Capture the cell that displays the provided text and extract its [x, y] central coordinate. 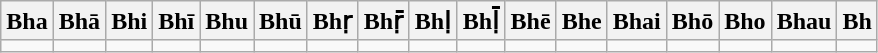
Bhḹ [481, 21]
Bhū [281, 21]
Bhṛ [332, 21]
Bhṝ [384, 21]
Bhī [176, 21]
Bhau [804, 21]
Bh [857, 21]
Bhē [530, 21]
Bhā [79, 21]
Bho [745, 21]
Bha [27, 21]
Bhḷ [433, 21]
Bhu [227, 21]
Bhe [582, 21]
Bhō [692, 21]
Bhi [130, 21]
Bhai [636, 21]
